Output the (X, Y) coordinate of the center of the cell containing the given text.  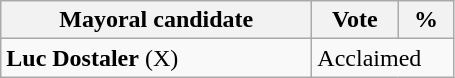
Mayoral candidate (156, 20)
% (426, 20)
Luc Dostaler (X) (156, 58)
Vote (355, 20)
Acclaimed (383, 58)
